Identify which cell holds the provided text, then report its [X, Y] central coordinate. 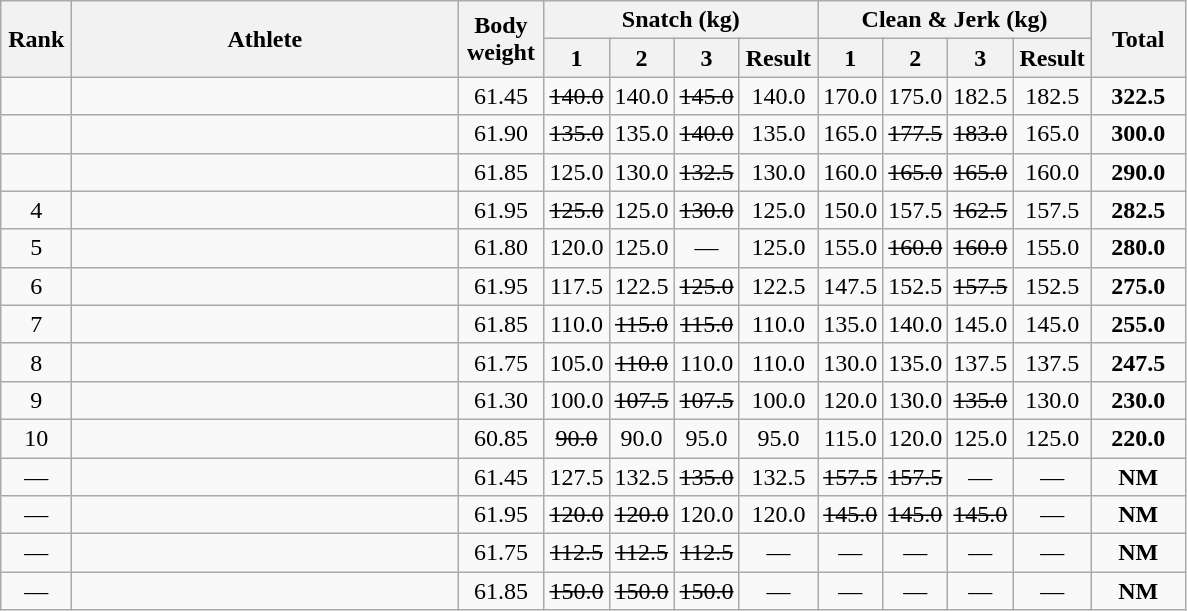
282.5 [1138, 210]
322.5 [1138, 96]
177.5 [916, 134]
7 [36, 324]
6 [36, 286]
4 [36, 210]
Clean & Jerk (kg) [955, 20]
60.85 [501, 438]
175.0 [916, 96]
61.30 [501, 400]
247.5 [1138, 362]
117.5 [576, 286]
280.0 [1138, 248]
183.0 [980, 134]
Rank [36, 39]
255.0 [1138, 324]
220.0 [1138, 438]
275.0 [1138, 286]
105.0 [576, 362]
8 [36, 362]
162.5 [980, 210]
170.0 [850, 96]
290.0 [1138, 172]
61.80 [501, 248]
10 [36, 438]
Body weight [501, 39]
5 [36, 248]
230.0 [1138, 400]
147.5 [850, 286]
Snatch (kg) [681, 20]
127.5 [576, 477]
9 [36, 400]
61.90 [501, 134]
Athlete [265, 39]
300.0 [1138, 134]
Total [1138, 39]
